Scan for the cell matching the given text and deliver its [X, Y] coordinate at center. 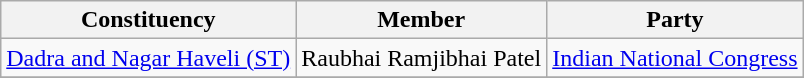
Dadra and Nagar Haveli (ST) [148, 58]
Constituency [148, 20]
Indian National Congress [675, 58]
Raubhai Ramjibhai Patel [422, 58]
Party [675, 20]
Member [422, 20]
